Locate the cell with the specified text and output its (x, y) center coordinate. 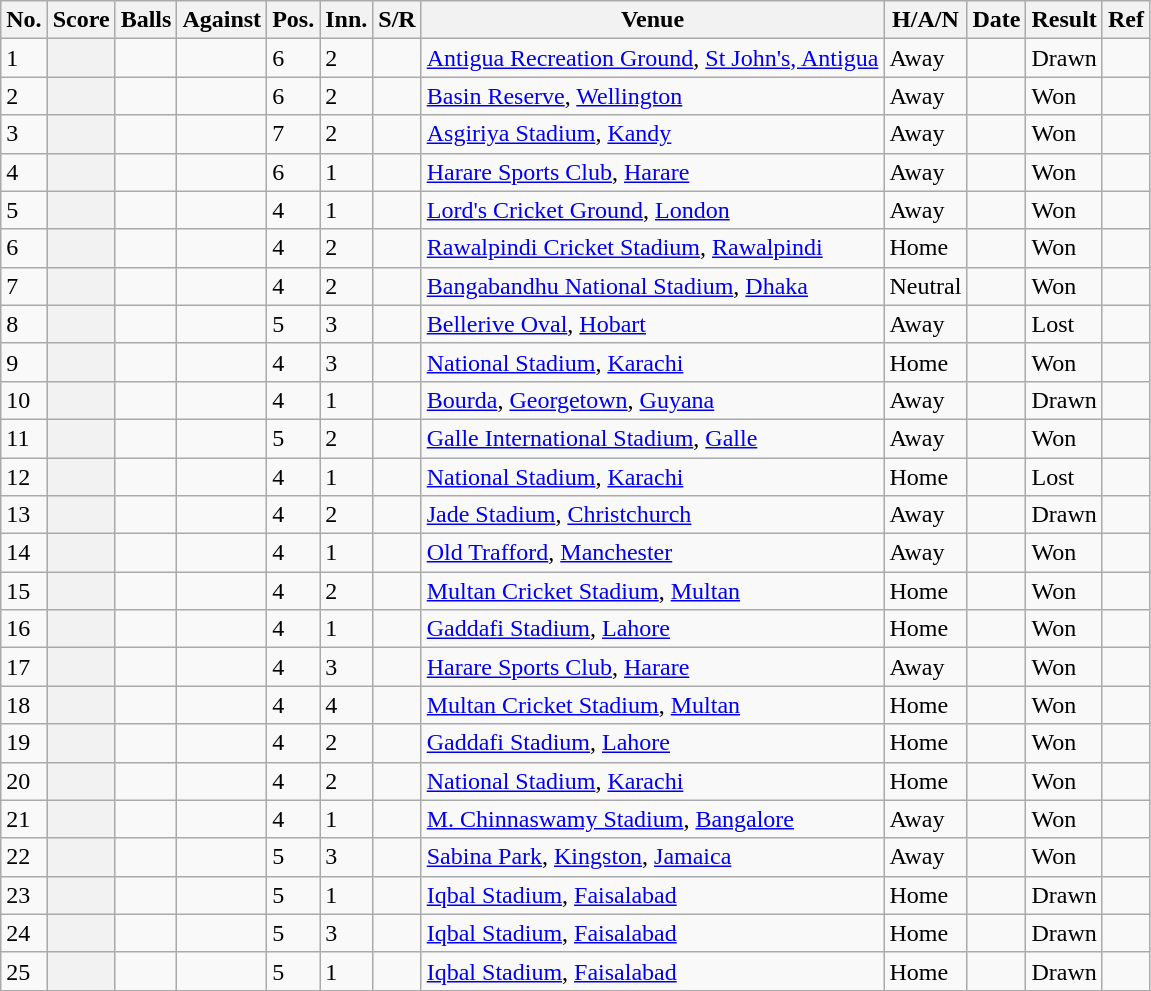
Old Trafford, Manchester (652, 553)
14 (24, 553)
Bellerive Oval, Hobart (652, 324)
22 (24, 857)
25 (24, 971)
No. (24, 20)
Lord's Cricket Ground, London (652, 210)
Jade Stadium, Christchurch (652, 515)
24 (24, 933)
Bourda, Georgetown, Guyana (652, 400)
Galle International Stadium, Galle (652, 438)
Result (1064, 20)
Inn. (346, 20)
21 (24, 819)
Sabina Park, Kingston, Jamaica (652, 857)
Against (222, 20)
23 (24, 895)
Rawalpindi Cricket Stadium, Rawalpindi (652, 248)
Bangabandhu National Stadium, Dhaka (652, 286)
13 (24, 515)
Basin Reserve, Wellington (652, 96)
12 (24, 477)
M. Chinnaswamy Stadium, Bangalore (652, 819)
11 (24, 438)
15 (24, 591)
Pos. (294, 20)
19 (24, 743)
Ref (1126, 20)
8 (24, 324)
Venue (652, 20)
10 (24, 400)
17 (24, 667)
Antigua Recreation Ground, St John's, Antigua (652, 58)
16 (24, 629)
Score (81, 20)
Asgiriya Stadium, Kandy (652, 134)
H/A/N (926, 20)
20 (24, 781)
9 (24, 362)
Neutral (926, 286)
Balls (146, 20)
18 (24, 705)
S/R (397, 20)
Date (996, 20)
